Detect which cell encompasses the target text, then output its [x, y] center coordinate. 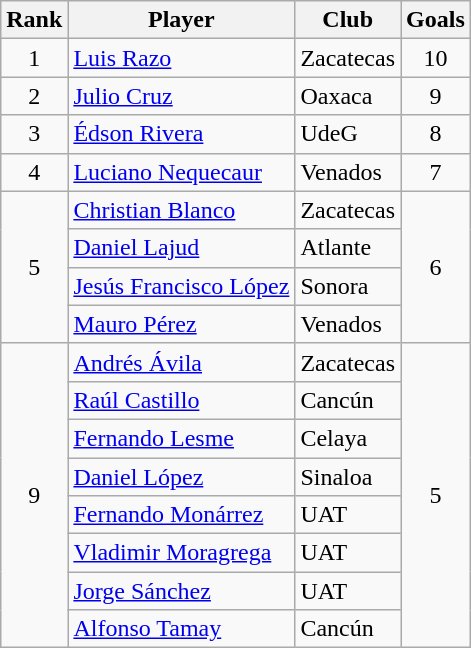
Rank [34, 20]
Sinaloa [348, 477]
Édson Rivera [182, 134]
Vladimir Moragrega [182, 553]
Luciano Nequecaur [182, 172]
Julio Cruz [182, 96]
Daniel López [182, 477]
Sonora [348, 286]
Atlante [348, 248]
Daniel Lajud [182, 248]
Goals [436, 20]
10 [436, 58]
Club [348, 20]
1 [34, 58]
Jesús Francisco López [182, 286]
Oaxaca [348, 96]
Mauro Pérez [182, 324]
2 [34, 96]
Alfonso Tamay [182, 629]
8 [436, 134]
Andrés Ávila [182, 362]
Fernando Monárrez [182, 515]
3 [34, 134]
Christian Blanco [182, 210]
Fernando Lesme [182, 438]
Luis Razo [182, 58]
7 [436, 172]
Raúl Castillo [182, 400]
Jorge Sánchez [182, 591]
4 [34, 172]
Celaya [348, 438]
Player [182, 20]
UdeG [348, 134]
6 [436, 267]
